Detect which cell encompasses the target text, then output its (X, Y) center coordinate. 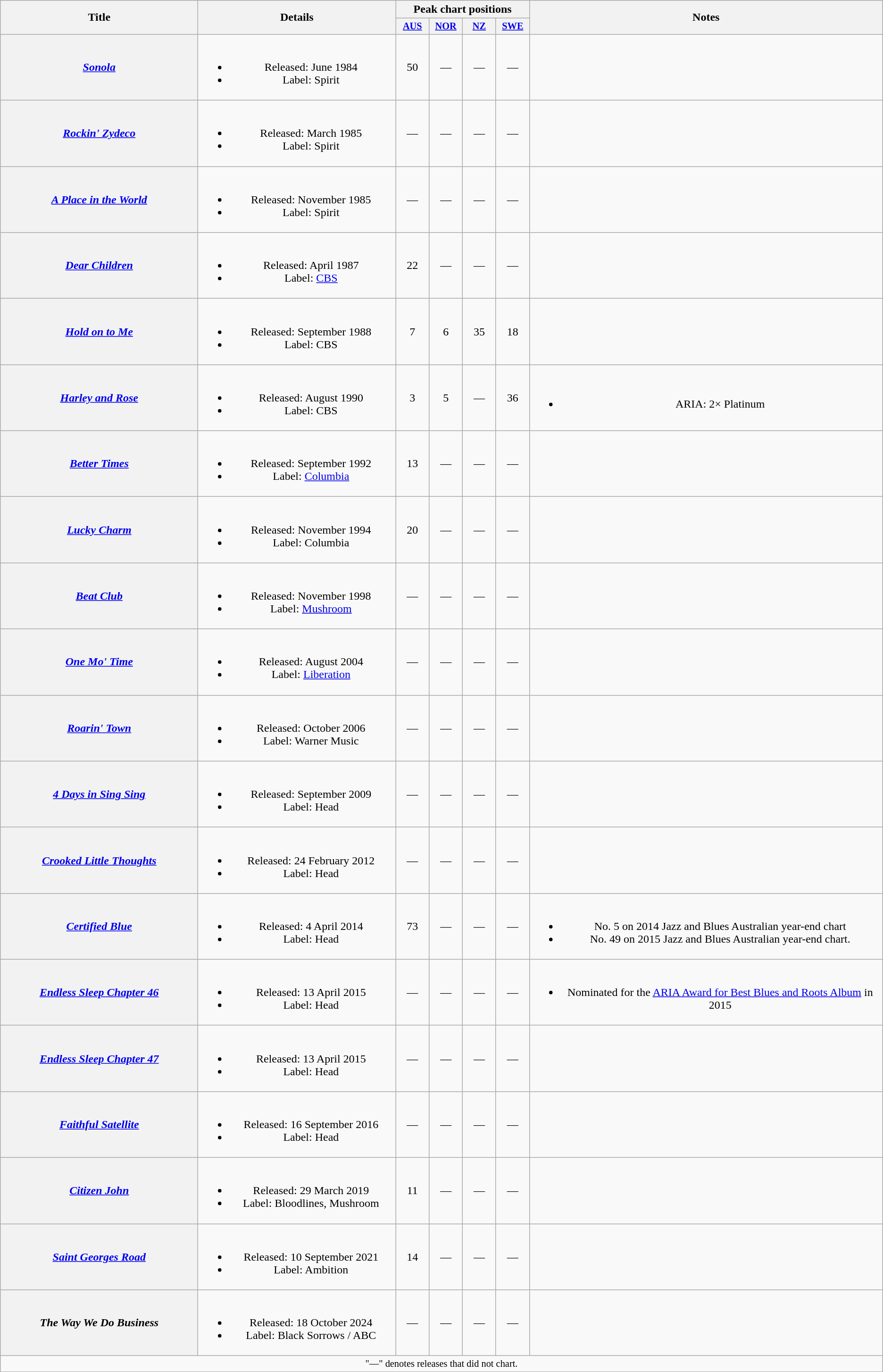
Peak chart positions (462, 9)
The Way We Do Business (99, 1323)
Crooked Little Thoughts (99, 860)
Notes (706, 17)
Released: November 1985Label: Spirit (297, 200)
11 (412, 1191)
4 Days in Sing Sing (99, 794)
No. 5 on 2014 Jazz and Blues Australian year-end chartNo. 49 on 2015 Jazz and Blues Australian year-end chart. (706, 926)
Beat Club (99, 596)
36 (512, 398)
Released: 16 September 2016Label: Head (297, 1124)
Roarin' Town (99, 728)
Released: 24 February 2012Label: Head (297, 860)
Released: September 1992Label: Columbia (297, 464)
22 (412, 266)
Released: September 2009Label: Head (297, 794)
NZ (479, 26)
Released: September 1988Label: CBS (297, 332)
Better Times (99, 464)
50 (412, 67)
13 (412, 464)
SWE (512, 26)
One Mo' Time (99, 662)
Nominated for the ARIA Award for Best Blues and Roots Album in 2015 (706, 992)
Endless Sleep Chapter 47 (99, 1058)
Citizen John (99, 1191)
Released: March 1985Label: Spirit (297, 134)
Details (297, 17)
Harley and Rose (99, 398)
Sonola (99, 67)
Rockin' Zydeco (99, 134)
Released: June 1984Label: Spirit (297, 67)
14 (412, 1257)
A Place in the World (99, 200)
Dear Children (99, 266)
Released: 29 March 2019Label: Bloodlines, Mushroom (297, 1191)
6 (446, 332)
Certified Blue (99, 926)
Saint Georges Road (99, 1257)
Released: 10 September 2021Label: Ambition (297, 1257)
Released: 18 October 2024Label: Black Sorrows / ABC (297, 1323)
73 (412, 926)
Title (99, 17)
Released: 4 April 2014Label: Head (297, 926)
Released: October 2006Label: Warner Music (297, 728)
5 (446, 398)
Released: November 1994Label: Columbia (297, 530)
18 (512, 332)
20 (412, 530)
7 (412, 332)
"—" denotes releases that did not chart. (441, 1364)
AUS (412, 26)
Faithful Satellite (99, 1124)
NOR (446, 26)
Released: November 1998Label: Mushroom (297, 596)
Lucky Charm (99, 530)
3 (412, 398)
Released: August 2004Label: Liberation (297, 662)
Released: August 1990Label: CBS (297, 398)
35 (479, 332)
Hold on to Me (99, 332)
Endless Sleep Chapter 46 (99, 992)
Released: April 1987Label: CBS (297, 266)
ARIA: 2× Platinum (706, 398)
